Find where the given text appears and provide that cell's center as (X, Y) coordinate. 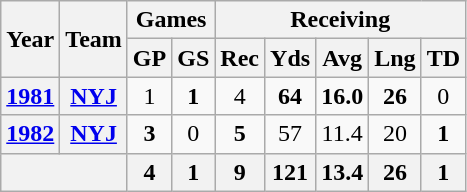
20 (395, 134)
5 (240, 134)
Team (94, 39)
16.0 (342, 96)
11.4 (342, 134)
Games (170, 20)
GP (149, 58)
1982 (30, 134)
Lng (395, 58)
64 (290, 96)
TD (443, 58)
Rec (240, 58)
9 (240, 172)
GS (194, 58)
Receiving (340, 20)
Year (30, 39)
Yds (290, 58)
3 (149, 134)
57 (290, 134)
1981 (30, 96)
Avg (342, 58)
13.4 (342, 172)
121 (290, 172)
